Extract the [X, Y] coordinate from the center of the cell holding the provided text.  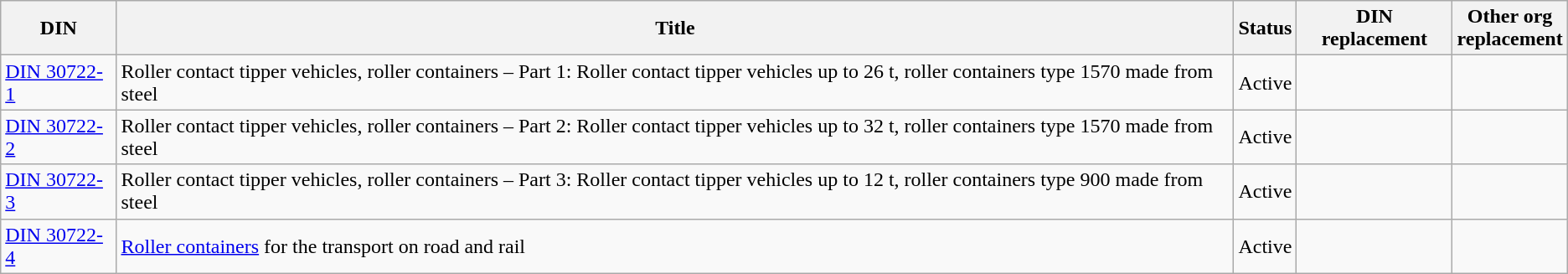
Roller contact tipper vehicles, roller containers – Part 3: Roller contact tipper vehicles up to 12 t, roller containers type 900 made from steel [675, 191]
DIN replacement [1375, 28]
DIN 30722-1 [59, 82]
Title [675, 28]
Other orgreplacement [1509, 28]
Roller containers for the transport on road and rail [675, 246]
Roller contact tipper vehicles, roller containers – Part 1: Roller contact tipper vehicles up to 26 t, roller containers type 1570 made from steel [675, 82]
DIN 30722-2 [59, 137]
Status [1265, 28]
DIN [59, 28]
DIN 30722-3 [59, 191]
Roller contact tipper vehicles, roller containers – Part 2: Roller contact tipper vehicles up to 32 t, roller containers type 1570 made from steel [675, 137]
DIN 30722-4 [59, 246]
